Return the (X, Y) coordinate for the center point of the cell that contains the specified text.  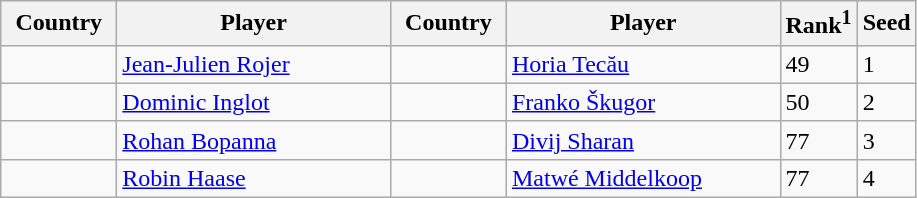
Matwé Middelkoop (643, 178)
Franko Škugor (643, 102)
Jean-Julien Rojer (254, 64)
Dominic Inglot (254, 102)
3 (886, 140)
50 (818, 102)
Robin Haase (254, 178)
Rank1 (818, 24)
4 (886, 178)
2 (886, 102)
49 (818, 64)
1 (886, 64)
Seed (886, 24)
Rohan Bopanna (254, 140)
Divij Sharan (643, 140)
Horia Tecău (643, 64)
